Return the [X, Y] coordinate for the center point of the cell that contains the specified text.  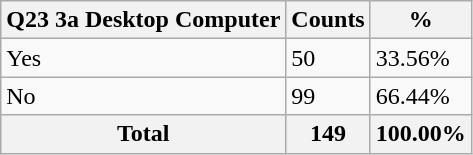
100.00% [420, 134]
66.44% [420, 96]
50 [328, 58]
Counts [328, 20]
149 [328, 134]
33.56% [420, 58]
% [420, 20]
Q23 3a Desktop Computer [144, 20]
Total [144, 134]
No [144, 96]
Yes [144, 58]
99 [328, 96]
